Locate the cell with the specified text and output its [X, Y] center coordinate. 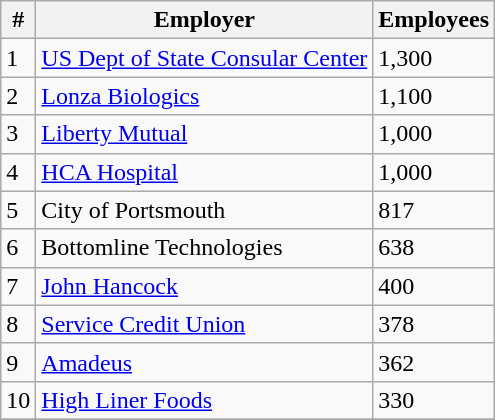
378 [434, 324]
330 [434, 400]
1 [18, 58]
8 [18, 324]
400 [434, 286]
Bottomline Technologies [204, 248]
US Dept of State Consular Center [204, 58]
City of Portsmouth [204, 210]
9 [18, 362]
Employer [204, 20]
4 [18, 172]
817 [434, 210]
1,300 [434, 58]
High Liner Foods [204, 400]
Employees [434, 20]
Liberty Mutual [204, 134]
2 [18, 96]
Service Credit Union [204, 324]
10 [18, 400]
5 [18, 210]
Lonza Biologics [204, 96]
# [18, 20]
1,100 [434, 96]
John Hancock [204, 286]
3 [18, 134]
HCA Hospital [204, 172]
362 [434, 362]
638 [434, 248]
Amadeus [204, 362]
6 [18, 248]
7 [18, 286]
